Provide the [X, Y] coordinate of the cell's center where the given text is located.  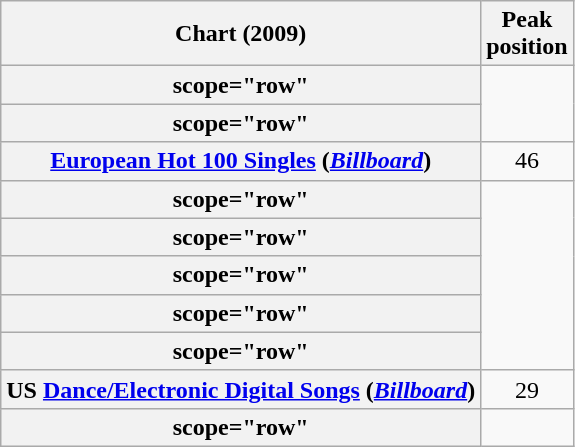
Peakposition [527, 34]
46 [527, 161]
European Hot 100 Singles (Billboard) [241, 161]
US Dance/Electronic Digital Songs (Billboard) [241, 389]
29 [527, 389]
Chart (2009) [241, 34]
